Search for the cell housing the specified text and yield its (x, y) center coordinate. 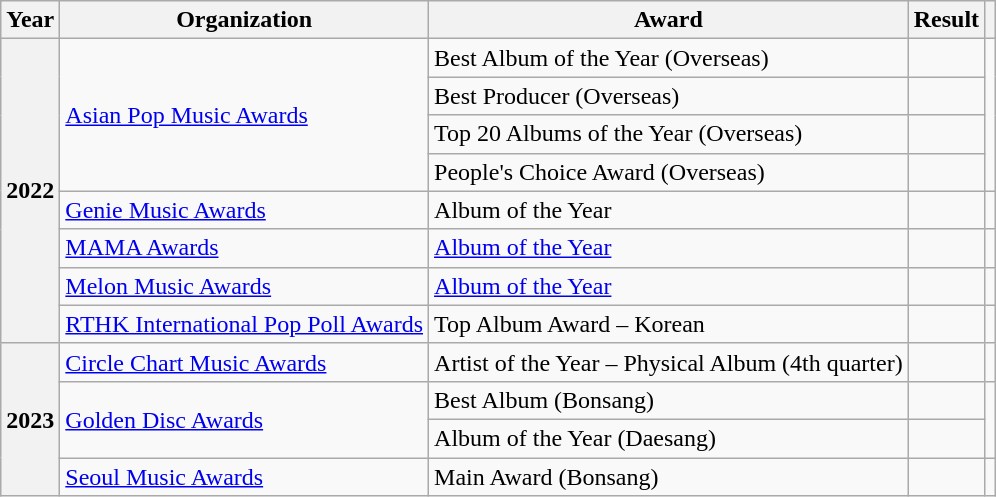
Top 20 Albums of the Year (Overseas) (669, 134)
Golden Disc Awards (244, 419)
MAMA Awards (244, 248)
Best Producer (Overseas) (669, 96)
Genie Music Awards (244, 210)
Top Album Award – Korean (669, 324)
Circle Chart Music Awards (244, 362)
2022 (30, 191)
Award (669, 20)
Best Album (Bonsang) (669, 400)
Organization (244, 20)
Asian Pop Music Awards (244, 115)
Result (946, 20)
Best Album of the Year (Overseas) (669, 58)
People's Choice Award (Overseas) (669, 172)
Year (30, 20)
RTHK International Pop Poll Awards (244, 324)
Album of the Year (Daesang) (669, 438)
Melon Music Awards (244, 286)
Artist of the Year – Physical Album (4th quarter) (669, 362)
Seoul Music Awards (244, 477)
2023 (30, 419)
Main Award (Bonsang) (669, 477)
